Extract the [X, Y] coordinate from the center of the cell holding the provided text.  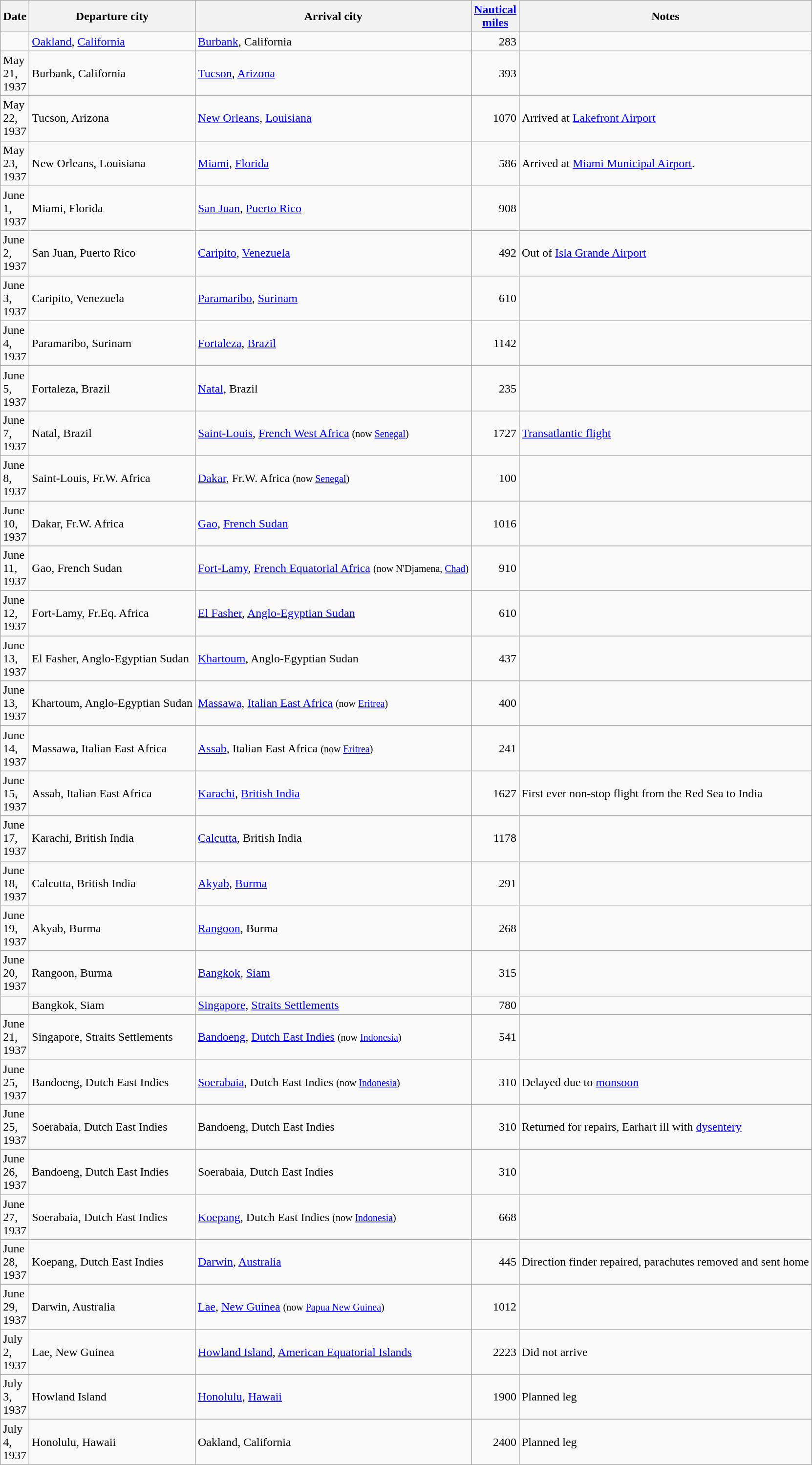
June 1, 1937 [15, 208]
June 19, 1937 [15, 928]
Lae, New Guinea (now Papua New Guinea) [333, 1307]
1900 [495, 1397]
June 28, 1937 [15, 1262]
Fort-Lamy, Fr.Eq. Africa [112, 613]
May 23, 1937 [15, 163]
586 [495, 163]
June 7, 1937 [15, 433]
Saint-Louis, French West Africa (now Senegal) [333, 433]
Delayed due to monsoon [665, 1082]
Massawa, Italian East Africa [112, 748]
Howland Island [112, 1397]
Direction finder repaired, parachutes removed and sent home [665, 1262]
Returned for repairs, Earhart ill with dysentery [665, 1127]
Koepang, Dutch East Indies [112, 1262]
Out of Isla Grande Airport [665, 253]
Notes [665, 17]
492 [495, 253]
June 17, 1937 [15, 838]
Did not arrive [665, 1352]
June 4, 1937 [15, 343]
June 10, 1937 [15, 523]
393 [495, 73]
Howland Island, American Equatorial Islands [333, 1352]
268 [495, 928]
2223 [495, 1352]
May 21, 1937 [15, 73]
Departure city [112, 17]
100 [495, 478]
First ever non-stop flight from the Red Sea to India [665, 793]
Arrived at Lakefront Airport [665, 118]
Transatlantic flight [665, 433]
780 [495, 1005]
June 2, 1937 [15, 253]
437 [495, 658]
June 20, 1937 [15, 973]
Dakar, Fr.W. Africa [112, 523]
283 [495, 42]
Assab, Italian East Africa (now Eritrea) [333, 748]
Date [15, 17]
668 [495, 1217]
Koepang, Dutch East Indies (now Indonesia) [333, 1217]
1627 [495, 793]
1727 [495, 433]
Arrival city [333, 17]
July 2, 1937 [15, 1352]
315 [495, 973]
Massawa, Italian East Africa (now Eritrea) [333, 703]
June 12, 1937 [15, 613]
June 18, 1937 [15, 883]
June 11, 1937 [15, 569]
July 4, 1937 [15, 1442]
291 [495, 883]
June 3, 1937 [15, 298]
Soerabaia, Dutch East Indies (now Indonesia) [333, 1082]
400 [495, 703]
1070 [495, 118]
445 [495, 1262]
June 29, 1937 [15, 1307]
June 8, 1937 [15, 478]
1178 [495, 838]
235 [495, 388]
1142 [495, 343]
541 [495, 1037]
June 14, 1937 [15, 748]
Lae, New Guinea [112, 1352]
Bandoeng, Dutch East Indies (now Indonesia) [333, 1037]
Nauticalmiles [495, 17]
908 [495, 208]
July 3, 1937 [15, 1397]
May 22, 1937 [15, 118]
Fort-Lamy, French Equatorial Africa (now N'Djamena, Chad) [333, 569]
1012 [495, 1307]
Dakar, Fr.W. Africa (now Senegal) [333, 478]
241 [495, 748]
June 15, 1937 [15, 793]
910 [495, 569]
2400 [495, 1442]
Arrived at Miami Municipal Airport. [665, 163]
1016 [495, 523]
June 21, 1937 [15, 1037]
Assab, Italian East Africa [112, 793]
June 27, 1937 [15, 1217]
June 26, 1937 [15, 1172]
June 5, 1937 [15, 388]
Saint-Louis, Fr.W. Africa [112, 478]
